Determine the [x, y] coordinate at the center of the cell enclosing the given text.  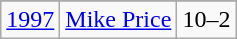
1997 [30, 20]
Mike Price [118, 20]
10–2 [206, 20]
